Return the [X, Y] coordinate for the center point of the cell that contains the specified text.  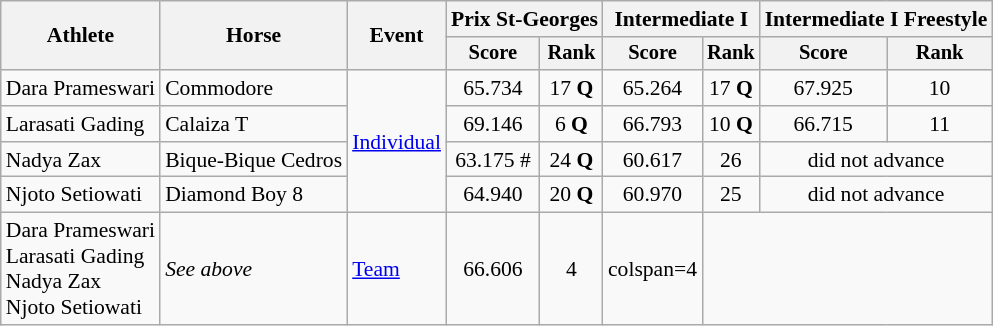
60.970 [652, 195]
Intermediate I [682, 19]
10 [940, 88]
Diamond Boy 8 [254, 195]
64.940 [493, 195]
63.175 # [493, 160]
6 Q [572, 124]
Nadya Zax [80, 160]
Team [396, 269]
66.606 [493, 269]
65.734 [493, 88]
25 [731, 195]
Horse [254, 36]
Njoto Setiowati [80, 195]
60.617 [652, 160]
See above [254, 269]
Intermediate I Freestyle [876, 19]
Bique-Bique Cedros [254, 160]
10 Q [731, 124]
67.925 [824, 88]
24 Q [572, 160]
Commodore [254, 88]
20 Q [572, 195]
65.264 [652, 88]
26 [731, 160]
69.146 [493, 124]
66.715 [824, 124]
Larasati Gading [80, 124]
Individual [396, 141]
colspan=4 [652, 269]
Calaiza T [254, 124]
Prix St-Georges [524, 19]
Dara Prameswari [80, 88]
11 [940, 124]
Dara PrameswariLarasati GadingNadya ZaxNjoto Setiowati [80, 269]
4 [572, 269]
66.793 [652, 124]
Event [396, 36]
Athlete [80, 36]
